Pinpoint the cell where the given text exists, returning its [x, y] midpoint coordinate. 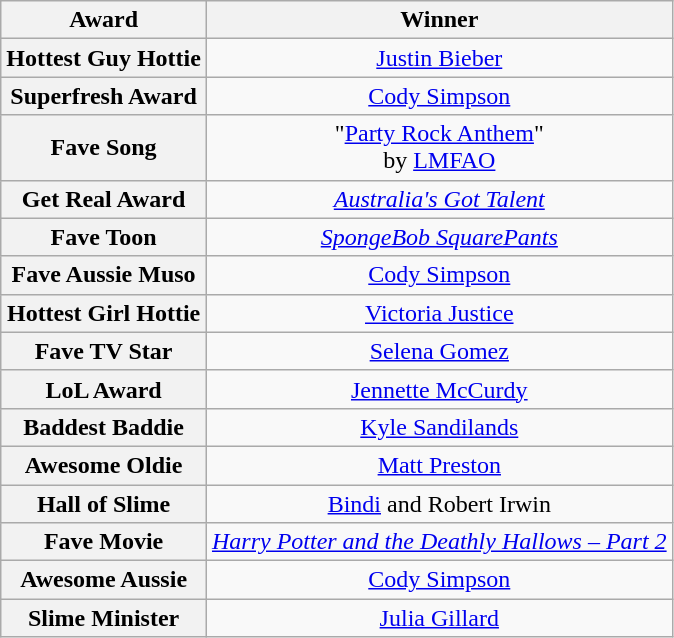
Fave Aussie Muso [104, 275]
Awesome Oldie [104, 465]
Australia's Got Talent [439, 199]
Jennette McCurdy [439, 389]
Fave Song [104, 148]
LoL Award [104, 389]
Hottest Girl Hottie [104, 313]
Fave Toon [104, 237]
Julia Gillard [439, 618]
Matt Preston [439, 465]
Slime Minister [104, 618]
Selena Gomez [439, 351]
Superfresh Award [104, 96]
Hottest Guy Hottie [104, 58]
Kyle Sandilands [439, 427]
Bindi and Robert Irwin [439, 503]
Award [104, 20]
Hall of Slime [104, 503]
Fave TV Star [104, 351]
"Party Rock Anthem"by LMFAO [439, 148]
Harry Potter and the Deathly Hallows – Part 2 [439, 542]
Fave Movie [104, 542]
Baddest Baddie [104, 427]
Get Real Award [104, 199]
Victoria Justice [439, 313]
Justin Bieber [439, 58]
Winner [439, 20]
SpongeBob SquarePants [439, 237]
Awesome Aussie [104, 580]
